For the text-containing cell, return its midpoint in (x, y) coordinate format. 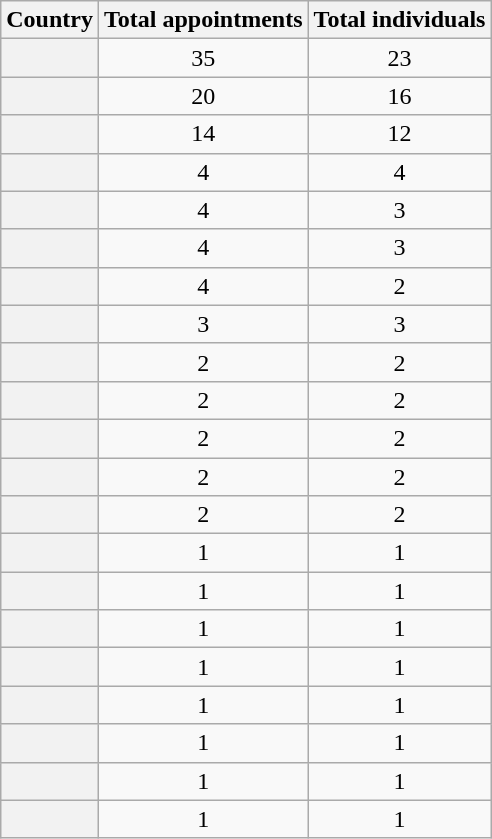
16 (400, 96)
Country (50, 20)
20 (203, 96)
Total appointments (203, 20)
23 (400, 58)
14 (203, 134)
12 (400, 134)
35 (203, 58)
Total individuals (400, 20)
